Detect which cell encompasses the target text, then output its [X, Y] center coordinate. 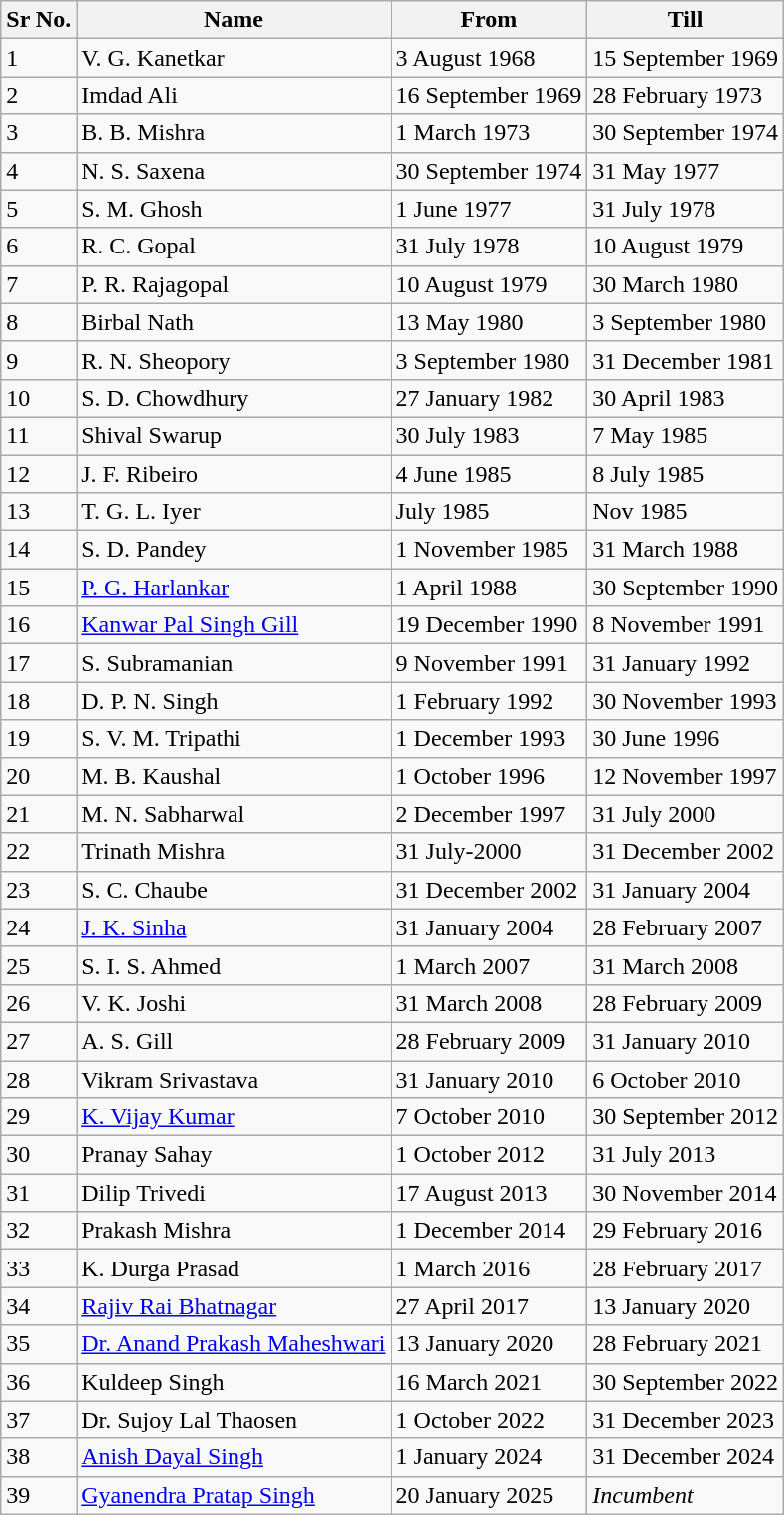
30 November 2014 [686, 1193]
23 [39, 890]
6 October 2010 [686, 1079]
S. M. Ghosh [234, 209]
31 July 2013 [686, 1155]
Sr No. [39, 20]
1 January 2024 [489, 1457]
30 April 1983 [686, 398]
1 February 1992 [489, 701]
D. P. N. Singh [234, 701]
25 [39, 965]
9 November 1991 [489, 663]
16 September 1969 [489, 95]
30 [39, 1155]
15 [39, 588]
27 April 2017 [489, 1306]
1 December 1993 [489, 739]
R. N. Sheopory [234, 360]
3 August 1968 [489, 58]
1 December 2014 [489, 1231]
Kanwar Pal Singh Gill [234, 625]
J. F. Ribeiro [234, 474]
2 December 1997 [489, 814]
24 [39, 927]
27 January 1982 [489, 398]
M. N. Sabharwal [234, 814]
13 May 1980 [489, 322]
36 [39, 1382]
3 [39, 133]
30 September 2022 [686, 1382]
20 January 2025 [489, 1495]
From [489, 20]
T. G. L. Iyer [234, 512]
26 [39, 1003]
V. G. Kanetkar [234, 58]
13 [39, 512]
31 December 2024 [686, 1457]
12 November 1997 [686, 776]
28 February 2017 [686, 1268]
20 [39, 776]
S. Subramanian [234, 663]
16 March 2021 [489, 1382]
28 February 2021 [686, 1344]
31 July 2000 [686, 814]
19 December 1990 [489, 625]
Trinath Mishra [234, 852]
7 May 1985 [686, 435]
S. D. Pandey [234, 550]
1 October 2012 [489, 1155]
1 [39, 58]
35 [39, 1344]
10 [39, 398]
11 [39, 435]
38 [39, 1457]
31 May 1977 [686, 171]
P. R. Rajagopal [234, 284]
Incumbent [686, 1495]
31 July-2000 [489, 852]
21 [39, 814]
Dr. Sujoy Lal Thaosen [234, 1420]
Gyanendra Pratap Singh [234, 1495]
Anish Dayal Singh [234, 1457]
15 September 1969 [686, 58]
5 [39, 209]
Pranay Sahay [234, 1155]
Rajiv Rai Bhatnagar [234, 1306]
30 March 1980 [686, 284]
14 [39, 550]
30 September 1990 [686, 588]
S. V. M. Tripathi [234, 739]
31 December 1981 [686, 360]
31 March 1988 [686, 550]
17 [39, 663]
6 [39, 247]
4 [39, 171]
7 [39, 284]
M. B. Kaushal [234, 776]
16 [39, 625]
K. Vijay Kumar [234, 1117]
8 November 1991 [686, 625]
Dilip Trivedi [234, 1193]
S. I. S. Ahmed [234, 965]
29 [39, 1117]
8 July 1985 [686, 474]
S. C. Chaube [234, 890]
32 [39, 1231]
30 July 1983 [489, 435]
19 [39, 739]
Till [686, 20]
12 [39, 474]
30 June 1996 [686, 739]
1 June 1977 [489, 209]
1 April 1988 [489, 588]
1 March 2016 [489, 1268]
July 1985 [489, 512]
1 October 1996 [489, 776]
7 October 2010 [489, 1117]
17 August 2013 [489, 1193]
33 [39, 1268]
Nov 1985 [686, 512]
Imdad Ali [234, 95]
R. C. Gopal [234, 247]
J. K. Sinha [234, 927]
29 February 2016 [686, 1231]
Dr. Anand Prakash Maheshwari [234, 1344]
1 October 2022 [489, 1420]
Name [234, 20]
A. S. Gill [234, 1041]
1 March 2007 [489, 965]
27 [39, 1041]
S. D. Chowdhury [234, 398]
31 [39, 1193]
1 March 1973 [489, 133]
34 [39, 1306]
Kuldeep Singh [234, 1382]
4 June 1985 [489, 474]
P. G. Harlankar [234, 588]
31 December 2023 [686, 1420]
Birbal Nath [234, 322]
18 [39, 701]
K. Durga Prasad [234, 1268]
2 [39, 95]
31 January 1992 [686, 663]
8 [39, 322]
9 [39, 360]
1 November 1985 [489, 550]
N. S. Saxena [234, 171]
Shival Swarup [234, 435]
B. B. Mishra [234, 133]
Vikram Srivastava [234, 1079]
Prakash Mishra [234, 1231]
28 [39, 1079]
30 September 2012 [686, 1117]
28 February 1973 [686, 95]
22 [39, 852]
39 [39, 1495]
30 November 1993 [686, 701]
V. K. Joshi [234, 1003]
37 [39, 1420]
28 February 2007 [686, 927]
